Extract the (x, y) coordinate from the center of the cell holding the provided text.  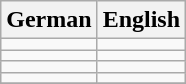
English (141, 20)
German (49, 20)
